Extract the [X, Y] coordinate from the center of the cell holding the provided text.  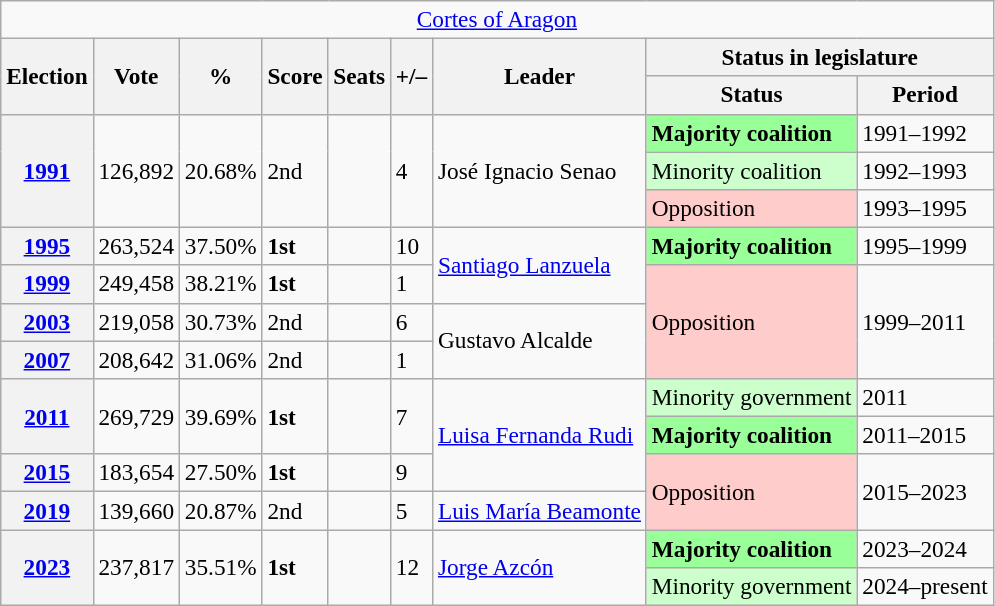
6 [411, 322]
Cortes of Aragon [497, 19]
Election [47, 76]
Jorge Azcón [540, 567]
4 [411, 170]
Gustavo Alcalde [540, 341]
10 [411, 246]
183,654 [136, 473]
219,058 [136, 322]
1993–1995 [925, 208]
208,642 [136, 359]
126,892 [136, 170]
39.69% [220, 416]
2015 [47, 473]
37.50% [220, 246]
1995 [47, 246]
12 [411, 567]
20.68% [220, 170]
1992–1993 [925, 170]
Minority coalition [752, 170]
2011–2015 [925, 435]
% [220, 76]
1999–2011 [925, 322]
Vote [136, 76]
+/– [411, 76]
2019 [47, 510]
Leader [540, 76]
1999 [47, 284]
139,660 [136, 510]
Luis María Beamonte [540, 510]
Status in legislature [820, 57]
38.21% [220, 284]
José Ignacio Senao [540, 170]
20.87% [220, 510]
27.50% [220, 473]
1991 [47, 170]
Luisa Fernanda Rudi [540, 434]
Seats [360, 76]
35.51% [220, 567]
7 [411, 416]
2023–2024 [925, 548]
1991–1992 [925, 133]
31.06% [220, 359]
Santiago Lanzuela [540, 265]
249,458 [136, 284]
Period [925, 95]
9 [411, 473]
237,817 [136, 567]
2023 [47, 567]
269,729 [136, 416]
Status [752, 95]
1995–1999 [925, 246]
Score [295, 76]
263,524 [136, 246]
2015–2023 [925, 492]
2024–present [925, 586]
2003 [47, 322]
30.73% [220, 322]
5 [411, 510]
2007 [47, 359]
